Locate the cell with the specified text and output its [x, y] center coordinate. 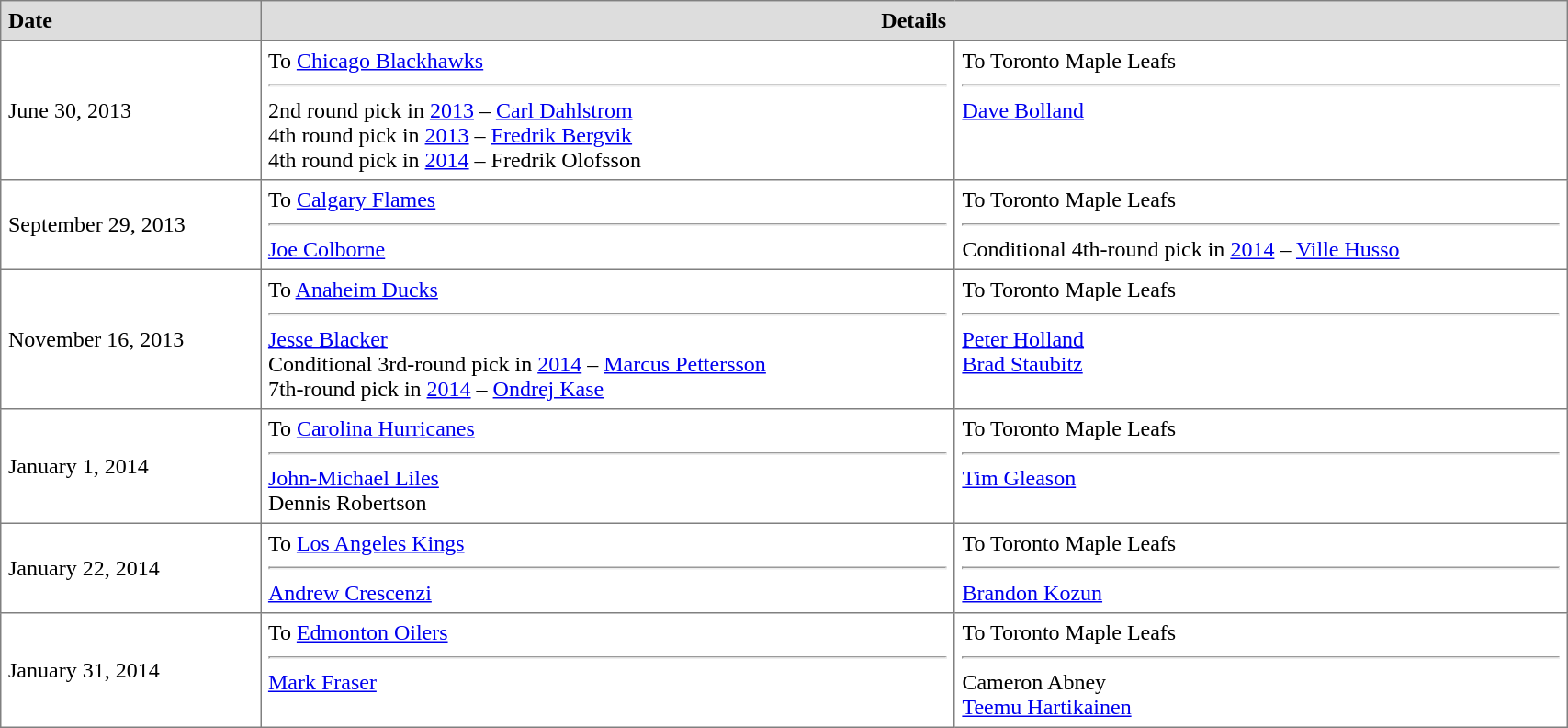
To Toronto Maple LeafsConditional 4th-round pick in 2014 – Ville Husso [1260, 225]
To Toronto Maple LeafsBrandon Kozun [1260, 568]
January 22, 2014 [130, 568]
Details [914, 21]
To Edmonton OilersMark Fraser [608, 670]
To Los Angeles KingsAndrew Crescenzi [608, 568]
To Calgary FlamesJoe Colborne [608, 225]
To Toronto Maple LeafsTim Gleason [1260, 466]
January 31, 2014 [130, 670]
June 30, 2013 [130, 110]
September 29, 2013 [130, 225]
To Chicago Blackhawks2nd round pick in 2013 – Carl Dahlstrom 4th round pick in 2013 – Fredrik Bergvik4th round pick in 2014 – Fredrik Olofsson [608, 110]
January 1, 2014 [130, 466]
To Toronto Maple LeafsDave Bolland [1260, 110]
To Carolina HurricanesJohn-Michael LilesDennis Robertson [608, 466]
To Anaheim DucksJesse BlackerConditional 3rd-round pick in 2014 – Marcus Pettersson7th-round pick in 2014 – Ondrej Kase [608, 339]
To Toronto Maple LeafsCameron AbneyTeemu Hartikainen [1260, 670]
To Toronto Maple LeafsPeter HollandBrad Staubitz [1260, 339]
Date [130, 21]
November 16, 2013 [130, 339]
